Identify which cell holds the provided text, then report its (x, y) central coordinate. 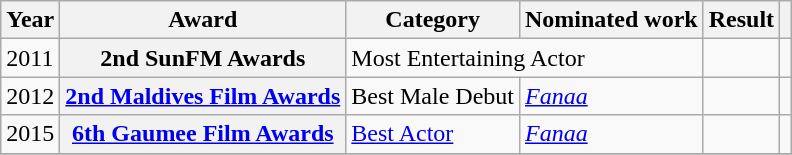
Category (433, 20)
Year (30, 20)
2011 (30, 58)
Best Actor (433, 134)
Most Entertaining Actor (524, 58)
2nd SunFM Awards (203, 58)
Best Male Debut (433, 96)
Result (741, 20)
Award (203, 20)
2015 (30, 134)
2012 (30, 96)
2nd Maldives Film Awards (203, 96)
6th Gaumee Film Awards (203, 134)
Nominated work (611, 20)
